Return (x, y) of the center of cell containing provided text 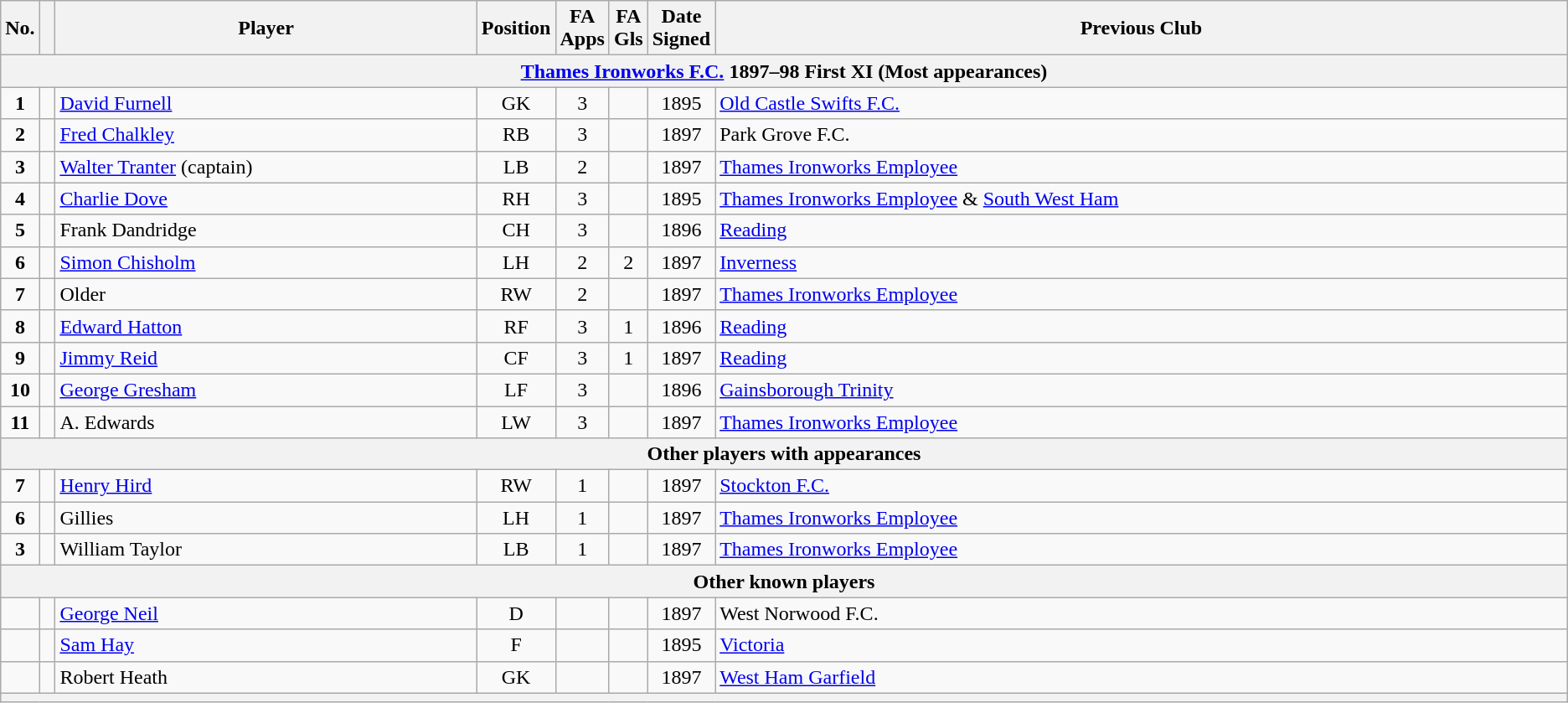
11 (20, 421)
David Furnell (266, 103)
Charlie Dove (266, 199)
Gainsborough Trinity (1142, 390)
Frank Dandridge (266, 230)
5 (20, 230)
Victoria (1142, 645)
10 (20, 390)
RH (516, 199)
LF (516, 390)
Henry Hird (266, 486)
Previous Club (1142, 28)
F (516, 645)
Inverness (1142, 262)
George Neil (266, 613)
George Gresham (266, 390)
RF (516, 326)
Thames Ironworks Employee & South West Ham (1142, 199)
CF (516, 358)
Player (266, 28)
Gillies (266, 518)
D (516, 613)
Park Grove F.C. (1142, 135)
Other known players (784, 582)
Robert Heath (266, 677)
FA Gls (628, 28)
A. Edwards (266, 421)
Jimmy Reid (266, 358)
Simon Chisholm (266, 262)
Fred Chalkley (266, 135)
Edward Hatton (266, 326)
9 (20, 358)
8 (20, 326)
CH (516, 230)
Sam Hay (266, 645)
Old Castle Swifts F.C. (1142, 103)
Stockton F.C. (1142, 486)
RB (516, 135)
LW (516, 421)
4 (20, 199)
West Norwood F.C. (1142, 613)
No. (20, 28)
Older (266, 294)
William Taylor (266, 550)
West Ham Garfield (1142, 677)
Thames Ironworks F.C. 1897–98 First XI (Most appearances) (784, 71)
Walter Tranter (captain) (266, 167)
Position (516, 28)
FA Apps (582, 28)
Other players with appearances (784, 454)
Date Signed (681, 28)
